Detect which cell encompasses the target text, then output its [x, y] center coordinate. 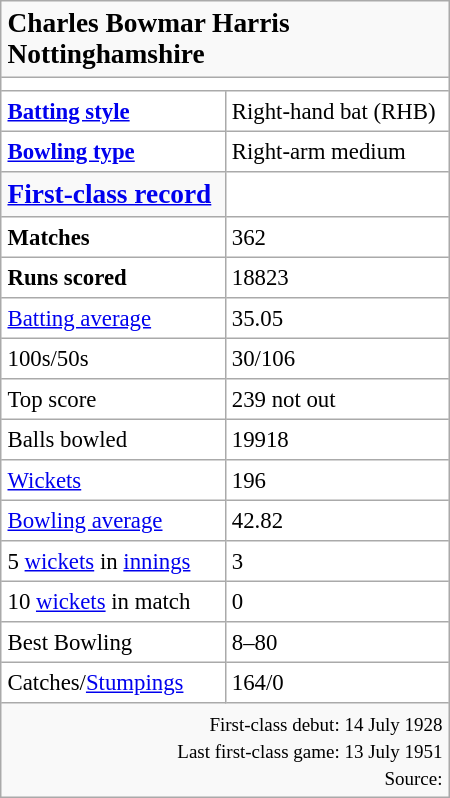
196 [337, 480]
Batting average [113, 318]
Catches/Stumpings [113, 682]
30/106 [337, 358]
10 wickets in match [113, 601]
5 wickets in innings [113, 561]
100s/50s [113, 358]
42.82 [337, 520]
35.05 [337, 318]
Bowling average [113, 520]
362 [337, 237]
164/0 [337, 682]
Best Bowling [113, 642]
Top score [113, 399]
8–80 [337, 642]
18823 [337, 277]
0 [337, 601]
Charles Bowmar HarrisNottinghamshire [225, 39]
First-class debut: 14 July 1928Last first-class game: 13 July 1951Source: [225, 750]
Bowling type [113, 151]
Right-arm medium [337, 151]
3 [337, 561]
First-class record [113, 194]
Runs scored [113, 277]
Batting style [113, 111]
Balls bowled [113, 439]
Right-hand bat (RHB) [337, 111]
239 not out [337, 399]
19918 [337, 439]
Wickets [113, 480]
Matches [113, 237]
